Return (x, y) of the center of cell containing provided text 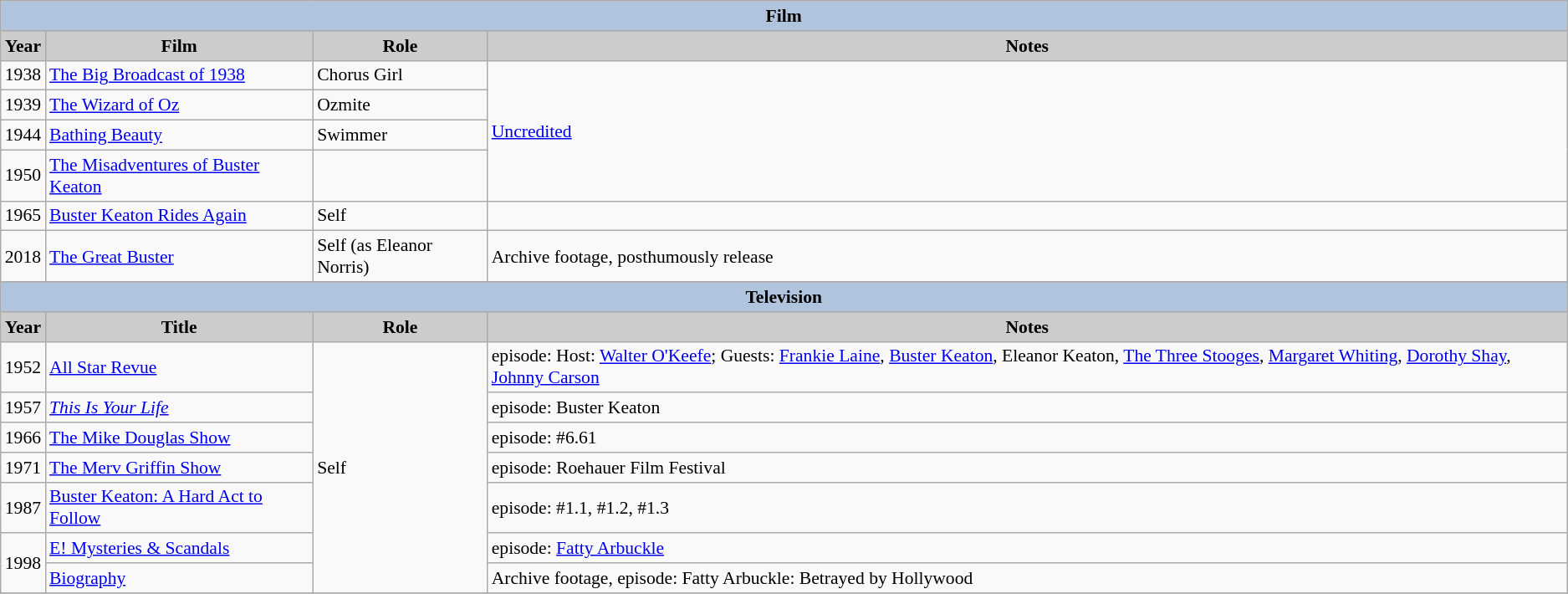
1998 (23, 564)
Chorus Girl (400, 75)
1965 (23, 216)
1957 (23, 408)
episode: #1.1, #1.2, #1.3 (1027, 507)
Buster Keaton Rides Again (179, 216)
Swimmer (400, 136)
1938 (23, 75)
2018 (23, 256)
The Big Broadcast of 1938 (179, 75)
1987 (23, 507)
1971 (23, 468)
Title (179, 327)
Self (as Eleanor Norris) (400, 256)
episode: Fatty Arbuckle (1027, 549)
The Great Buster (179, 256)
This Is Your Life (179, 408)
1950 (23, 176)
1944 (23, 136)
The Merv Griffin Show (179, 468)
Biography (179, 578)
Ozmite (400, 105)
episode: Buster Keaton (1027, 408)
Television (784, 297)
episode: Host: Walter O'Keefe; Guests: Frankie Laine, Buster Keaton, Eleanor Keaton, The Three Stooges, Margaret Whiting, Dorothy Shay, Johnny Carson (1027, 366)
Uncredited (1027, 131)
Buster Keaton: A Hard Act to Follow (179, 507)
E! Mysteries & Scandals (179, 549)
Archive footage, posthumously release (1027, 256)
episode: #6.61 (1027, 438)
Bathing Beauty (179, 136)
The Mike Douglas Show (179, 438)
1952 (23, 366)
The Misadventures of Buster Keaton (179, 176)
episode: Roehauer Film Festival (1027, 468)
The Wizard of Oz (179, 105)
1939 (23, 105)
1966 (23, 438)
All Star Revue (179, 366)
Archive footage, episode: Fatty Arbuckle: Betrayed by Hollywood (1027, 578)
